Scan for the cell matching the given text and deliver its (X, Y) coordinate at center. 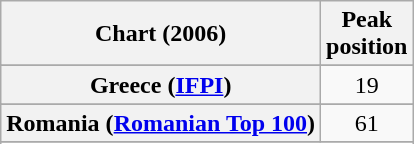
Chart (2006) (161, 34)
Romania (Romanian Top 100) (161, 123)
61 (367, 123)
Greece (IFPI) (161, 85)
19 (367, 85)
Peakposition (367, 34)
